Locate the cell with the specified text and output its (X, Y) center coordinate. 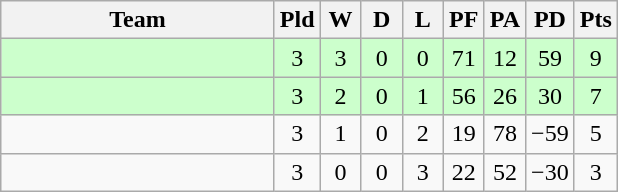
71 (464, 58)
Team (138, 20)
PA (504, 20)
D (382, 20)
−59 (550, 134)
12 (504, 58)
W (340, 20)
PD (550, 20)
L (422, 20)
56 (464, 96)
78 (504, 134)
22 (464, 172)
7 (596, 96)
−30 (550, 172)
19 (464, 134)
26 (504, 96)
52 (504, 172)
5 (596, 134)
Pld (297, 20)
30 (550, 96)
59 (550, 58)
Pts (596, 20)
9 (596, 58)
PF (464, 20)
